Extract the [x, y] coordinate from the center of the cell holding the provided text.  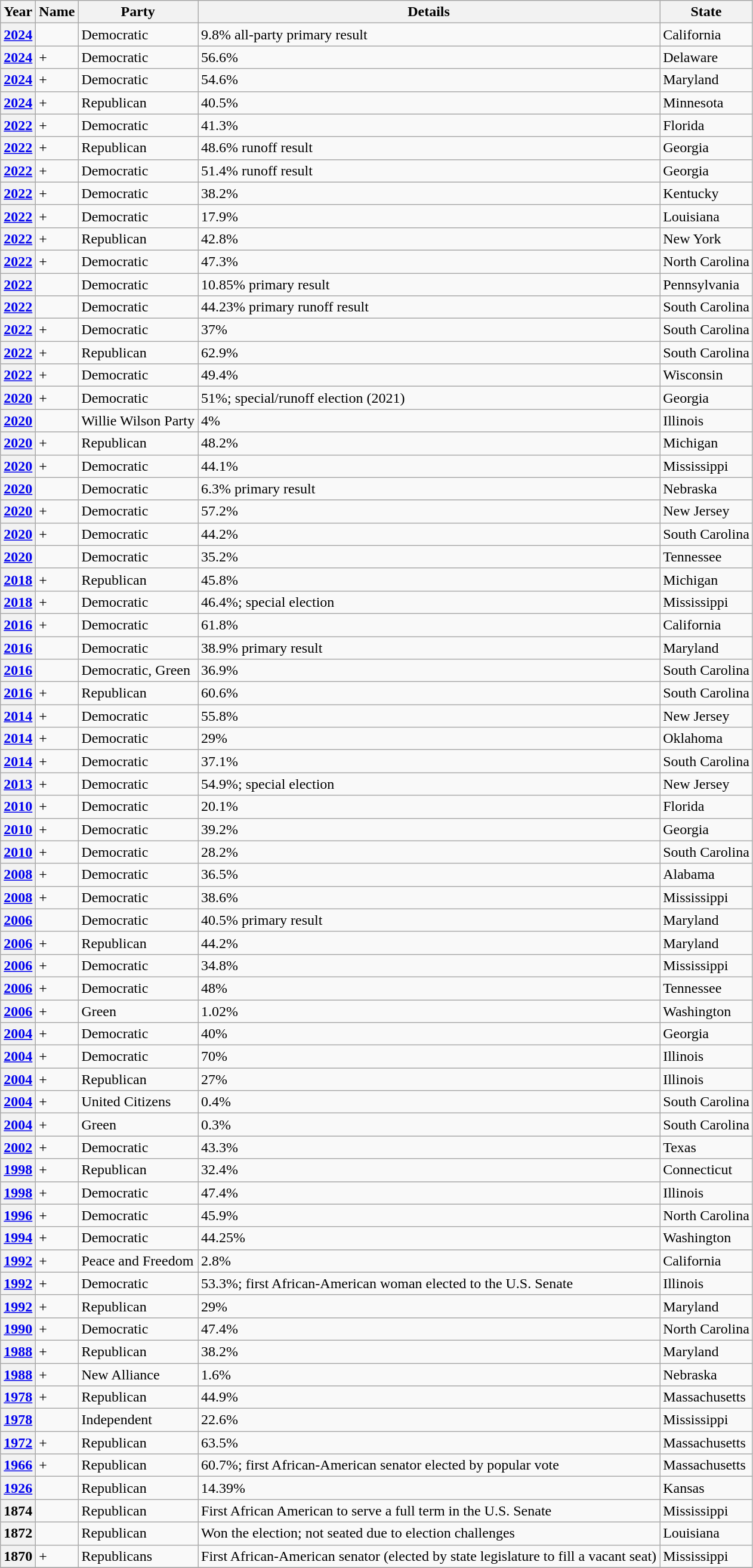
New Alliance [138, 1374]
39.2% [429, 829]
14.39% [429, 1488]
46.4%; special election [429, 602]
54.6% [429, 80]
60.7%; first African-American senator elected by popular vote [429, 1465]
1972 [18, 1443]
First African-American senator (elected by state legislature to fill a vacant seat) [429, 1556]
61.8% [429, 625]
Wisconsin [706, 375]
2002 [18, 1147]
22.6% [429, 1420]
State [706, 12]
47.3% [429, 261]
1874 [18, 1511]
40.5% primary result [429, 920]
Kansas [706, 1488]
44.9% [429, 1397]
10.85% primary result [429, 285]
First African American to serve a full term in the U.S. Senate [429, 1511]
2013 [18, 784]
Alabama [706, 875]
38.6% [429, 897]
Year [18, 12]
53.3%; first African-American woman elected to the U.S. Senate [429, 1283]
40% [429, 1034]
1994 [18, 1238]
28.2% [429, 852]
Republicans [138, 1556]
1996 [18, 1215]
1.02% [429, 1011]
56.6% [429, 57]
1870 [18, 1556]
51%; special/runoff election (2021) [429, 398]
63.5% [429, 1443]
40.5% [429, 103]
Party [138, 12]
37.1% [429, 761]
57.2% [429, 511]
Details [429, 12]
45.8% [429, 579]
Oklahoma [706, 739]
51.4% runoff result [429, 171]
43.3% [429, 1147]
62.9% [429, 353]
48% [429, 988]
Democratic, Green [138, 671]
6.3% primary result [429, 489]
70% [429, 1057]
Delaware [706, 57]
Connecticut [706, 1170]
0.4% [429, 1102]
Pennsylvania [706, 285]
41.3% [429, 125]
0.3% [429, 1125]
44.23% primary runoff result [429, 307]
Name [57, 12]
48.6% runoff result [429, 148]
36.5% [429, 875]
42.8% [429, 239]
38.9% primary result [429, 647]
20.1% [429, 807]
44.1% [429, 466]
4% [429, 421]
54.9%; special election [429, 784]
1926 [18, 1488]
Minnesota [706, 103]
Peace and Freedom [138, 1261]
Texas [706, 1147]
37% [429, 330]
32.4% [429, 1170]
New York [706, 239]
Independent [138, 1420]
1872 [18, 1533]
1.6% [429, 1374]
United Citizens [138, 1102]
48.2% [429, 443]
Won the election; not seated due to election challenges [429, 1533]
44.25% [429, 1238]
1990 [18, 1329]
17.9% [429, 216]
35.2% [429, 557]
Kentucky [706, 193]
45.9% [429, 1215]
2.8% [429, 1261]
55.8% [429, 716]
9.8% all-party primary result [429, 35]
60.6% [429, 693]
36.9% [429, 671]
1966 [18, 1465]
27% [429, 1079]
49.4% [429, 375]
Willie Wilson Party [138, 421]
34.8% [429, 965]
